Provide the (x, y) coordinate of the cell's center where the given text is located.  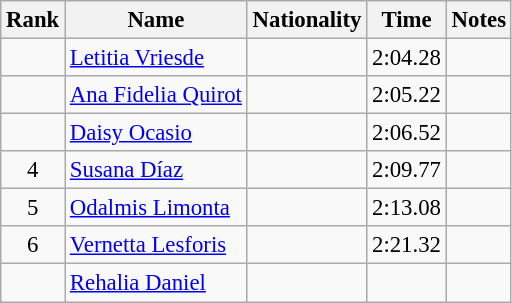
2:13.08 (407, 208)
2:21.32 (407, 245)
Time (407, 20)
2:09.77 (407, 170)
2:04.28 (407, 58)
Letitia Vriesde (156, 58)
Susana Díaz (156, 170)
Rank (33, 20)
Ana Fidelia Quirot (156, 95)
Name (156, 20)
2:05.22 (407, 95)
4 (33, 170)
2:06.52 (407, 133)
6 (33, 245)
Notes (478, 20)
Nationality (306, 20)
Daisy Ocasio (156, 133)
5 (33, 208)
Rehalia Daniel (156, 283)
Vernetta Lesforis (156, 245)
Odalmis Limonta (156, 208)
